Scan for the cell matching the given text and deliver its (X, Y) coordinate at center. 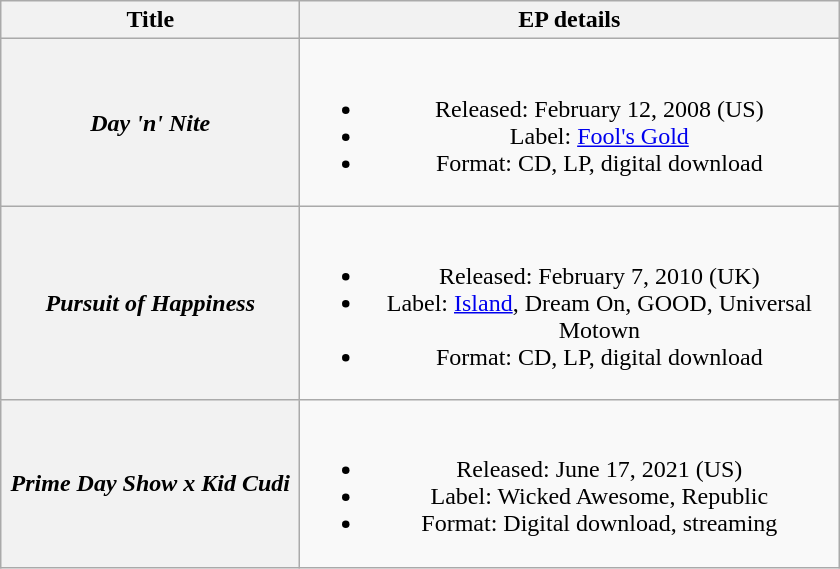
Released: February 12, 2008 (US)Label: Fool's GoldFormat: CD, LP, digital download (570, 122)
Day 'n' Nite (150, 122)
Pursuit of Happiness (150, 303)
Released: February 7, 2010 (UK)Label: Island, Dream On, GOOD, Universal MotownFormat: CD, LP, digital download (570, 303)
Title (150, 20)
EP details (570, 20)
Released: June 17, 2021 (US)Label: Wicked Awesome, RepublicFormat: Digital download, streaming (570, 484)
Prime Day Show x Kid Cudi (150, 484)
